Extract the (x, y) coordinate from the center of the cell holding the provided text.  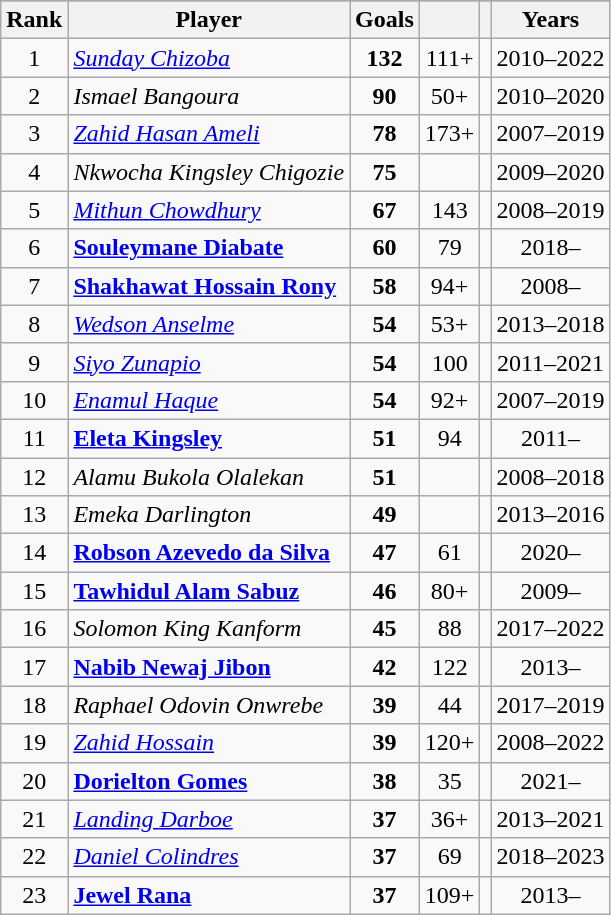
2011– (550, 438)
2013–2018 (550, 324)
2010–2022 (550, 58)
19 (34, 743)
22 (34, 857)
173+ (450, 134)
2020– (550, 553)
Nabib Newaj Jibon (209, 667)
2013–2016 (550, 515)
80+ (450, 591)
Alamu Bukola Olalekan (209, 477)
Emeka Darlington (209, 515)
Solomon King Kanform (209, 629)
Mithun Chowdhury (209, 210)
4 (34, 172)
67 (385, 210)
Goals (385, 20)
23 (34, 895)
50+ (450, 96)
8 (34, 324)
Robson Azevedo da Silva (209, 553)
2008–2019 (550, 210)
109+ (450, 895)
143 (450, 210)
78 (385, 134)
75 (385, 172)
58 (385, 286)
12 (34, 477)
61 (450, 553)
1 (34, 58)
2008–2022 (550, 743)
44 (450, 705)
35 (450, 781)
Years (550, 20)
2 (34, 96)
2013–2021 (550, 819)
Wedson Anselme (209, 324)
53+ (450, 324)
100 (450, 362)
122 (450, 667)
17 (34, 667)
42 (385, 667)
Zahid Hasan Ameli (209, 134)
Raphael Odovin Onwrebe (209, 705)
15 (34, 591)
Nkwocha Kingsley Chigozie (209, 172)
94 (450, 438)
2010–2020 (550, 96)
18 (34, 705)
69 (450, 857)
90 (385, 96)
Zahid Hossain (209, 743)
Siyo Zunapio (209, 362)
Eleta Kingsley (209, 438)
38 (385, 781)
2018–2023 (550, 857)
2021– (550, 781)
Rank (34, 20)
Daniel Colindres (209, 857)
120+ (450, 743)
9 (34, 362)
14 (34, 553)
7 (34, 286)
5 (34, 210)
60 (385, 248)
36+ (450, 819)
Landing Darboe (209, 819)
45 (385, 629)
79 (450, 248)
92+ (450, 400)
2009–2020 (550, 172)
Shakhawat Hossain Rony (209, 286)
6 (34, 248)
132 (385, 58)
Dorielton Gomes (209, 781)
88 (450, 629)
2017–2019 (550, 705)
21 (34, 819)
Enamul Haque (209, 400)
Player (209, 20)
2018– (550, 248)
Sunday Chizoba (209, 58)
49 (385, 515)
Jewel Rana (209, 895)
Tawhidul Alam Sabuz (209, 591)
2009– (550, 591)
94+ (450, 286)
Souleymane Diabate (209, 248)
2008–2018 (550, 477)
3 (34, 134)
Ismael Bangoura (209, 96)
10 (34, 400)
111+ (450, 58)
16 (34, 629)
11 (34, 438)
20 (34, 781)
2017–2022 (550, 629)
13 (34, 515)
47 (385, 553)
2008– (550, 286)
46 (385, 591)
2011–2021 (550, 362)
